Scan for the cell matching the given text and deliver its [x, y] coordinate at center. 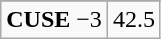
CUSE −3 [54, 20]
42.5 [134, 20]
